Identify which cell holds the provided text, then report its (x, y) central coordinate. 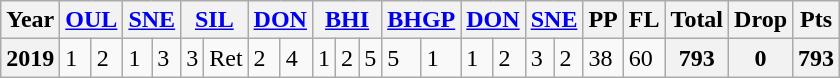
2019 (30, 58)
Year (30, 20)
SIL (214, 20)
Total (697, 20)
BHGP (422, 20)
38 (603, 58)
PP (603, 20)
Pts (816, 20)
BHI (346, 20)
4 (296, 58)
Drop (761, 20)
0 (761, 58)
OUL (92, 20)
60 (644, 58)
FL (644, 20)
Ret (226, 58)
